Scan for the cell matching the given text and deliver its (x, y) coordinate at center. 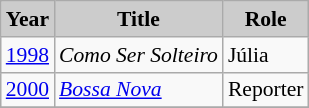
Júlia (266, 55)
1998 (28, 55)
Title (138, 19)
Role (266, 19)
Como Ser Solteiro (138, 55)
Bossa Nova (138, 90)
2000 (28, 90)
Year (28, 19)
Reporter (266, 90)
